Return [X, Y] of the center of cell containing provided text 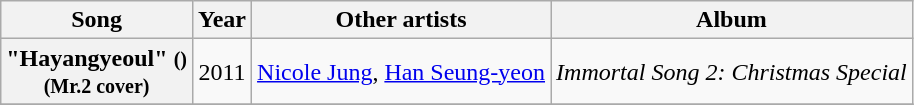
Immortal Song 2: Christmas Special [732, 72]
Other artists [402, 20]
Year [222, 20]
Nicole Jung, Han Seung-yeon [402, 72]
2011 [222, 72]
Album [732, 20]
Song [97, 20]
"Hayangyeoul" ()(Mr.2 cover) [97, 72]
